Determine the (x, y) coordinate at the center of the cell enclosing the given text.  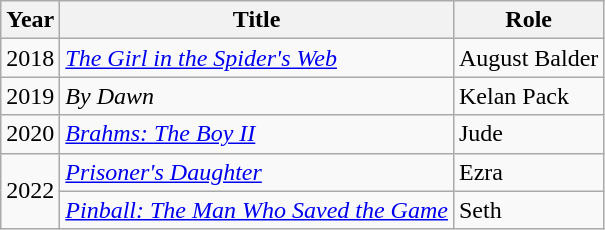
Jude (528, 134)
2022 (30, 191)
The Girl in the Spider's Web (257, 58)
Seth (528, 210)
Year (30, 20)
2019 (30, 96)
Pinball: The Man Who Saved the Game (257, 210)
2018 (30, 58)
Title (257, 20)
By Dawn (257, 96)
Brahms: The Boy II (257, 134)
Prisoner's Daughter (257, 172)
2020 (30, 134)
Kelan Pack (528, 96)
Role (528, 20)
August Balder (528, 58)
Ezra (528, 172)
